Return [x, y] of the center of cell containing provided text 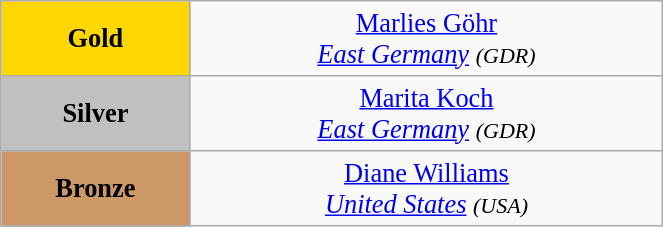
Gold [96, 38]
Marlies GöhrEast Germany (GDR) [426, 38]
Diane WilliamsUnited States (USA) [426, 188]
Bronze [96, 188]
Marita KochEast Germany (GDR) [426, 112]
Silver [96, 112]
